Provide the [x, y] coordinate of the cell's center where the given text is located.  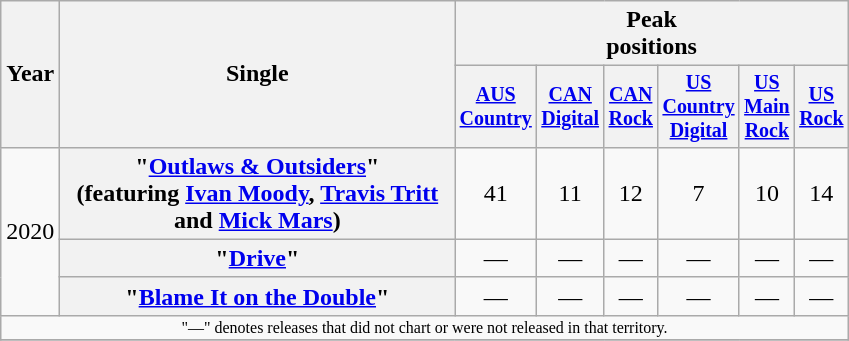
CANDigital [570, 106]
10 [766, 193]
12 [631, 193]
Year [30, 74]
11 [570, 193]
"—" denotes releases that did not chart or were not released in that territory. [425, 327]
"Outlaws & Outsiders"(featuring Ivan Moody, Travis Tritt and Mick Mars) [258, 193]
14 [821, 193]
USMainRock [766, 106]
2020 [30, 231]
USRock [821, 106]
7 [699, 193]
USCountryDigital [699, 106]
41 [496, 193]
CANRock [631, 106]
"Drive" [258, 258]
Single [258, 74]
AUSCountry [496, 106]
"Blame It on the Double" [258, 296]
Peakpositions [652, 34]
